Detect which cell encompasses the target text, then output its (X, Y) center coordinate. 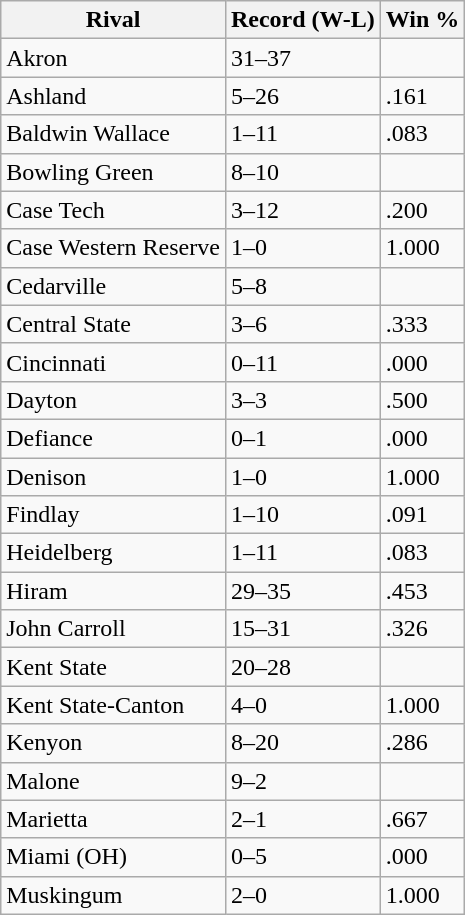
1–10 (302, 515)
Malone (114, 781)
15–31 (302, 629)
.500 (422, 400)
2–0 (302, 895)
Kent State (114, 667)
31–37 (302, 58)
Kenyon (114, 743)
Defiance (114, 438)
0–5 (302, 857)
.286 (422, 743)
20–28 (302, 667)
.667 (422, 819)
Cincinnati (114, 362)
Baldwin Wallace (114, 134)
.161 (422, 96)
Case Tech (114, 210)
0–1 (302, 438)
Kent State-Canton (114, 705)
Case Western Reserve (114, 248)
4–0 (302, 705)
John Carroll (114, 629)
8–20 (302, 743)
Marietta (114, 819)
Central State (114, 324)
5–26 (302, 96)
Akron (114, 58)
.091 (422, 515)
Dayton (114, 400)
3–12 (302, 210)
Miami (OH) (114, 857)
Findlay (114, 515)
Hiram (114, 591)
2–1 (302, 819)
.453 (422, 591)
8–10 (302, 172)
Win % (422, 20)
Heidelberg (114, 553)
Rival (114, 20)
Record (W-L) (302, 20)
29–35 (302, 591)
Ashland (114, 96)
9–2 (302, 781)
Denison (114, 477)
.326 (422, 629)
5–8 (302, 286)
Muskingum (114, 895)
Bowling Green (114, 172)
3–3 (302, 400)
.333 (422, 324)
3–6 (302, 324)
Cedarville (114, 286)
.200 (422, 210)
0–11 (302, 362)
